Identify which cell holds the provided text, then report its (x, y) central coordinate. 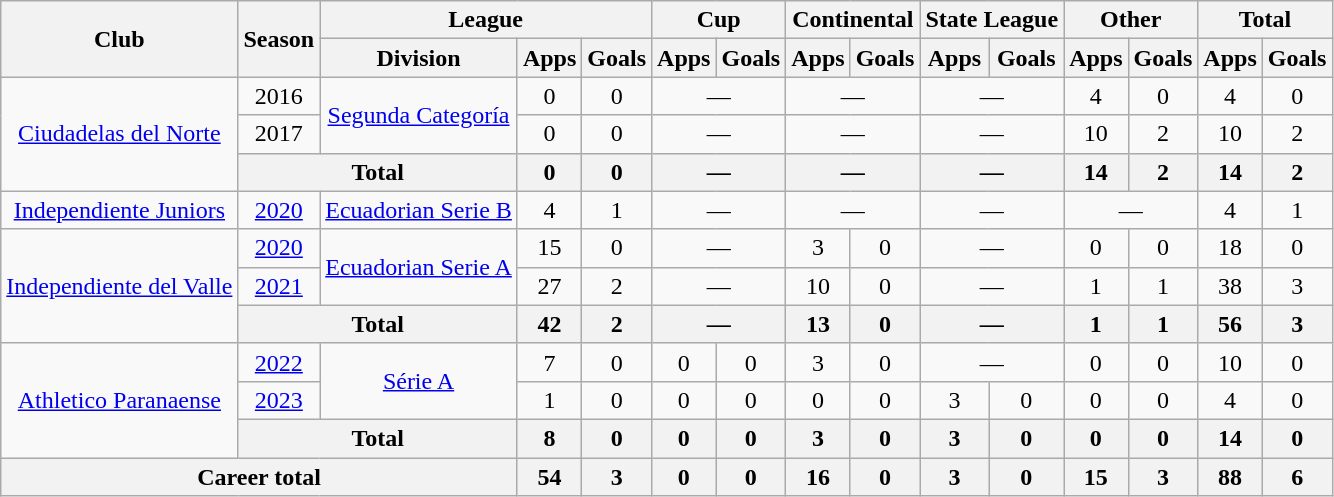
Ecuadorian Serie A (419, 267)
16 (818, 477)
Segunda Categoría (419, 115)
Season (279, 39)
Other (1131, 20)
2016 (279, 96)
88 (1230, 477)
13 (818, 324)
Division (419, 58)
2022 (279, 362)
56 (1230, 324)
Cup (719, 20)
42 (549, 324)
7 (549, 362)
6 (1297, 477)
Athletico Paranaense (120, 400)
Club (120, 39)
League (486, 20)
Career total (260, 477)
8 (549, 438)
18 (1230, 248)
54 (549, 477)
38 (1230, 286)
Continental (853, 20)
2023 (279, 400)
Ciudadelas del Norte (120, 134)
27 (549, 286)
Independiente del Valle (120, 286)
Independiente Juniors (120, 210)
State League (992, 20)
Ecuadorian Serie B (419, 210)
2021 (279, 286)
2017 (279, 134)
Série A (419, 381)
